Locate the cell with the specified text and output its (x, y) center coordinate. 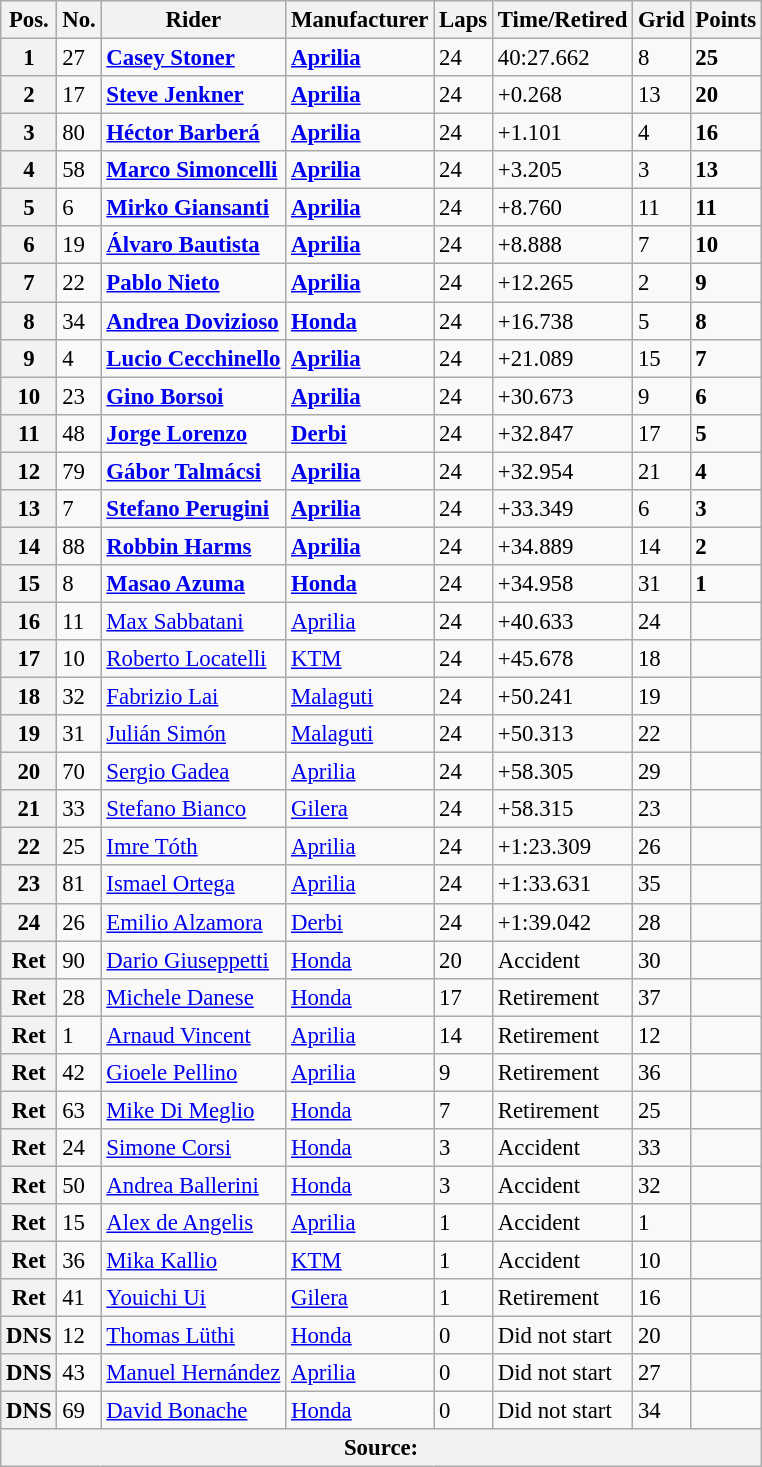
Lucio Cecchinello (194, 358)
Álvaro Bautista (194, 245)
79 (79, 471)
Imre Tóth (194, 847)
Héctor Barberá (194, 133)
+3.205 (563, 170)
Gino Borsoi (194, 396)
42 (79, 1073)
Julián Simón (194, 734)
Laps (464, 20)
90 (79, 960)
Michele Danese (194, 997)
Andrea Ballerini (194, 1185)
+8.888 (563, 245)
+50.313 (563, 734)
81 (79, 885)
Pablo Nieto (194, 283)
Andrea Dovizioso (194, 321)
Steve Jenkner (194, 95)
80 (79, 133)
+33.349 (563, 509)
Stefano Bianco (194, 809)
+1.101 (563, 133)
Time/Retired (563, 20)
Grid (662, 20)
Thomas Lüthi (194, 1336)
+0.268 (563, 95)
Ismael Ortega (194, 885)
Roberto Locatelli (194, 659)
+32.847 (563, 433)
+30.673 (563, 396)
63 (79, 1110)
Dario Giuseppetti (194, 960)
No. (79, 20)
Simone Corsi (194, 1148)
+34.958 (563, 584)
Mika Kallio (194, 1261)
+1:23.309 (563, 847)
Pos. (29, 20)
40:27.662 (563, 58)
Marco Simoncelli (194, 170)
Gioele Pellino (194, 1073)
Sergio Gadea (194, 772)
69 (79, 1411)
37 (662, 997)
70 (79, 772)
+58.315 (563, 809)
Manufacturer (360, 20)
+58.305 (563, 772)
+40.633 (563, 621)
+1:33.631 (563, 885)
35 (662, 885)
+34.889 (563, 546)
Rider (194, 20)
88 (79, 546)
Jorge Lorenzo (194, 433)
Masao Azuma (194, 584)
+1:39.042 (563, 922)
+45.678 (563, 659)
50 (79, 1185)
Mike Di Meglio (194, 1110)
Robbin Harms (194, 546)
Gábor Talmácsi (194, 471)
30 (662, 960)
Mirko Giansanti (194, 208)
+12.265 (563, 283)
Youichi Ui (194, 1298)
Manuel Hernández (194, 1373)
29 (662, 772)
+32.954 (563, 471)
Emilio Alzamora (194, 922)
+8.760 (563, 208)
Casey Stoner (194, 58)
Alex de Angelis (194, 1223)
Fabrizio Lai (194, 697)
+50.241 (563, 697)
+21.089 (563, 358)
Stefano Perugini (194, 509)
David Bonache (194, 1411)
Max Sabbatani (194, 621)
43 (79, 1373)
41 (79, 1298)
Arnaud Vincent (194, 1035)
Points (726, 20)
+16.738 (563, 321)
48 (79, 433)
58 (79, 170)
